Identify which cell holds the provided text, then report its (X, Y) central coordinate. 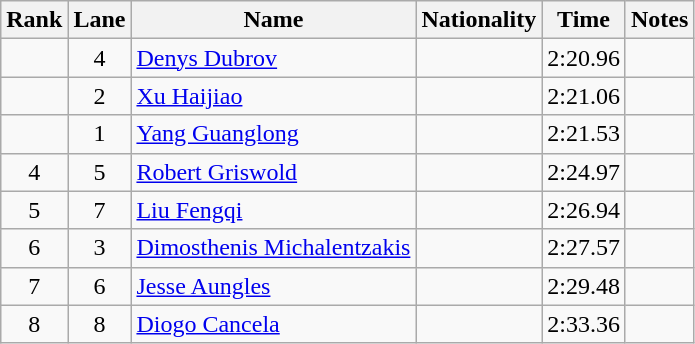
1 (100, 134)
Rank (34, 20)
Jesse Aungles (274, 286)
Robert Griswold (274, 172)
Yang Guanglong (274, 134)
Xu Haijiao (274, 96)
2:21.53 (584, 134)
Liu Fengqi (274, 210)
2:26.94 (584, 210)
Diogo Cancela (274, 324)
2:33.36 (584, 324)
Notes (659, 20)
2:24.97 (584, 172)
Dimosthenis Michalentzakis (274, 248)
3 (100, 248)
Nationality (479, 20)
2:29.48 (584, 286)
Time (584, 20)
2:27.57 (584, 248)
Lane (100, 20)
2 (100, 96)
2:21.06 (584, 96)
2:20.96 (584, 58)
Name (274, 20)
Denys Dubrov (274, 58)
